From the cell containing the given text, extract its center point as (X, Y) coordinate. 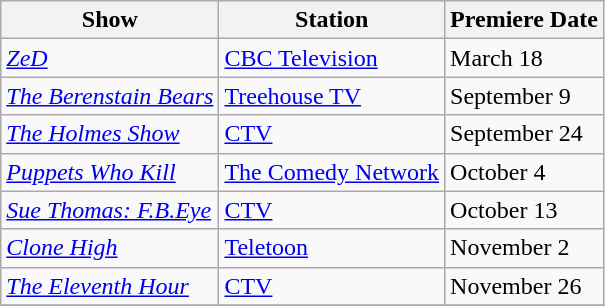
Sue Thomas: F.B.Eye (110, 210)
Puppets Who Kill (110, 172)
November 26 (524, 286)
The Eleventh Hour (110, 286)
Teletoon (332, 248)
Treehouse TV (332, 96)
March 18 (524, 58)
Station (332, 20)
September 24 (524, 134)
September 9 (524, 96)
The Comedy Network (332, 172)
Show (110, 20)
Clone High (110, 248)
Premiere Date (524, 20)
October 13 (524, 210)
November 2 (524, 248)
The Holmes Show (110, 134)
CBC Television (332, 58)
ZeD (110, 58)
The Berenstain Bears (110, 96)
October 4 (524, 172)
